Determine the [X, Y] coordinate at the center of the cell enclosing the given text.  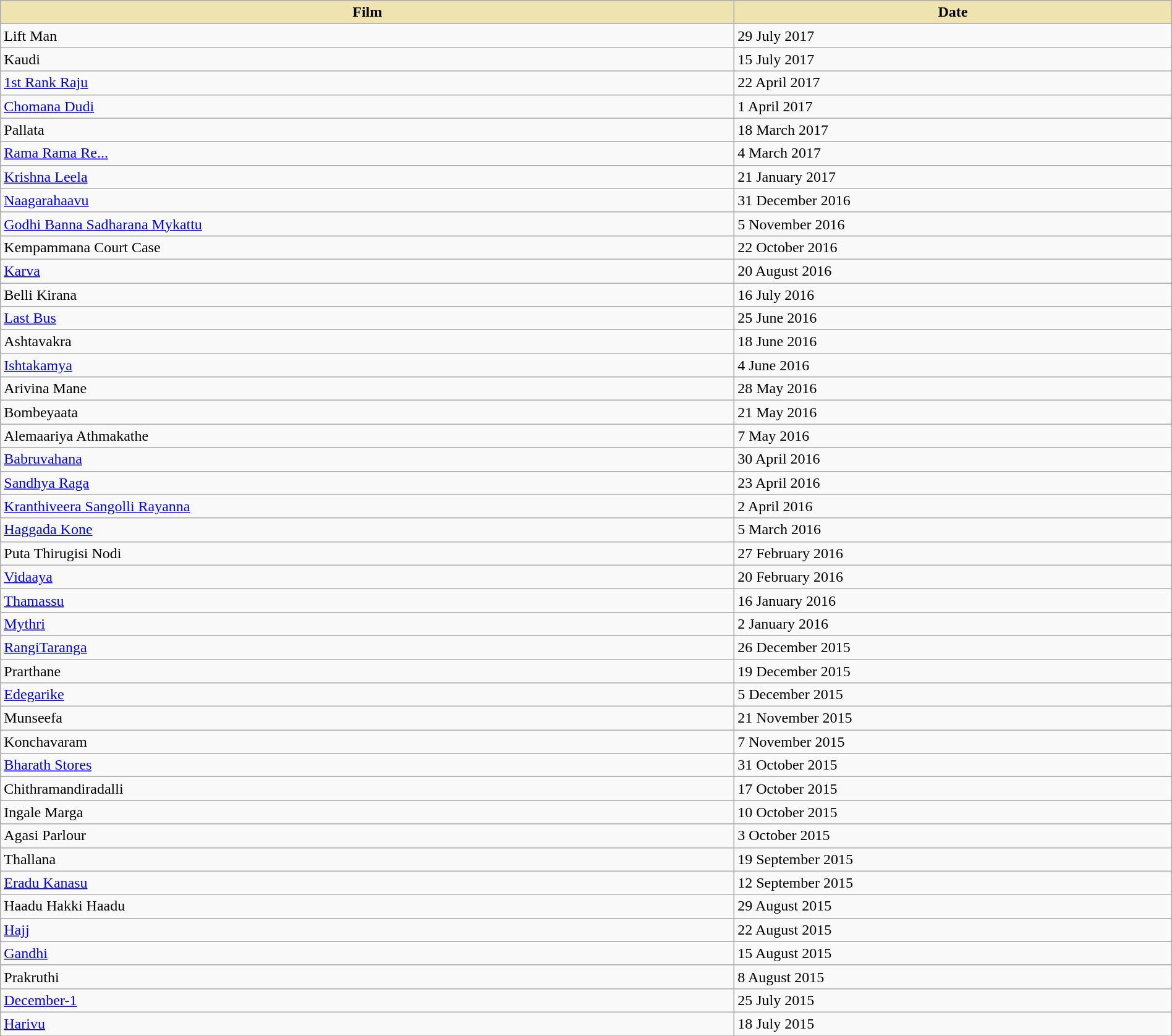
Babruvahana [367, 459]
Haggada Kone [367, 530]
Belli Kirana [367, 295]
1 April 2017 [953, 106]
Agasi Parlour [367, 836]
Film [367, 12]
Naagarahaavu [367, 200]
28 May 2016 [953, 389]
2 April 2016 [953, 506]
22 August 2015 [953, 930]
Bombeyaata [367, 412]
Last Bus [367, 318]
Hajj [367, 930]
18 March 2017 [953, 130]
21 November 2015 [953, 718]
25 July 2015 [953, 1000]
Puta Thirugisi Nodi [367, 553]
16 July 2016 [953, 295]
7 May 2016 [953, 436]
Harivu [367, 1024]
5 March 2016 [953, 530]
Thallana [367, 859]
29 July 2017 [953, 36]
Rama Rama Re... [367, 153]
15 August 2015 [953, 953]
29 August 2015 [953, 906]
19 September 2015 [953, 859]
Kranthiveera Sangolli Rayanna [367, 506]
Godhi Banna Sadharana Mykattu [367, 224]
5 December 2015 [953, 695]
Pallata [367, 130]
Thamassu [367, 600]
Ashtavakra [367, 342]
Arivina Mane [367, 389]
20 August 2016 [953, 271]
Ingale Marga [367, 812]
Chithramandiradalli [367, 789]
12 September 2015 [953, 883]
Mythri [367, 624]
Kaudi [367, 59]
31 December 2016 [953, 200]
8 August 2015 [953, 977]
Gandhi [367, 953]
4 June 2016 [953, 365]
21 May 2016 [953, 412]
19 December 2015 [953, 671]
10 October 2015 [953, 812]
26 December 2015 [953, 647]
17 October 2015 [953, 789]
30 April 2016 [953, 459]
4 March 2017 [953, 153]
Prakruthi [367, 977]
Prarthane [367, 671]
Sandhya Raga [367, 483]
Ishtakamya [367, 365]
1st Rank Raju [367, 83]
December-1 [367, 1000]
Haadu Hakki Haadu [367, 906]
3 October 2015 [953, 836]
20 February 2016 [953, 577]
15 July 2017 [953, 59]
22 October 2016 [953, 247]
18 June 2016 [953, 342]
Bharath Stores [367, 765]
27 February 2016 [953, 553]
22 April 2017 [953, 83]
23 April 2016 [953, 483]
Karva [367, 271]
7 November 2015 [953, 742]
RangiTaranga [367, 647]
5 November 2016 [953, 224]
21 January 2017 [953, 177]
Krishna Leela [367, 177]
Kempammana Court Case [367, 247]
Date [953, 12]
Konchavaram [367, 742]
2 January 2016 [953, 624]
31 October 2015 [953, 765]
Chomana Dudi [367, 106]
Lift Man [367, 36]
25 June 2016 [953, 318]
Munseefa [367, 718]
Edegarike [367, 695]
Eradu Kanasu [367, 883]
Vidaaya [367, 577]
18 July 2015 [953, 1024]
Alemaariya Athmakathe [367, 436]
16 January 2016 [953, 600]
